Provide the [x, y] coordinate of the cell's center where the given text is located.  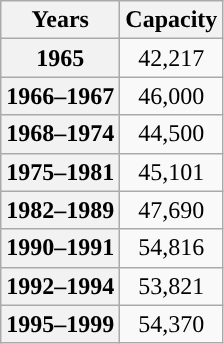
45,101 [172, 172]
44,500 [172, 134]
1990–1991 [60, 248]
53,821 [172, 286]
Years [60, 20]
1975–1981 [60, 172]
1965 [60, 58]
47,690 [172, 210]
1995–1999 [60, 324]
1968–1974 [60, 134]
54,370 [172, 324]
54,816 [172, 248]
Capacity [172, 20]
1992–1994 [60, 286]
1982–1989 [60, 210]
1966–1967 [60, 96]
42,217 [172, 58]
46,000 [172, 96]
